For the text-containing cell, return its midpoint in [x, y] coordinate format. 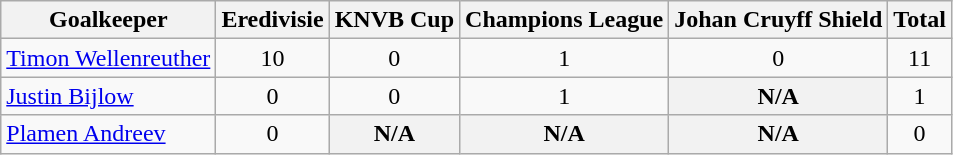
Timon Wellenreuther [108, 58]
Plamen Andreev [108, 134]
Total [920, 20]
Champions League [564, 20]
Johan Cruyff Shield [778, 20]
KNVB Cup [394, 20]
11 [920, 58]
10 [272, 58]
Goalkeeper [108, 20]
Justin Bijlow [108, 96]
Eredivisie [272, 20]
